Locate the cell with the specified text and output its [x, y] center coordinate. 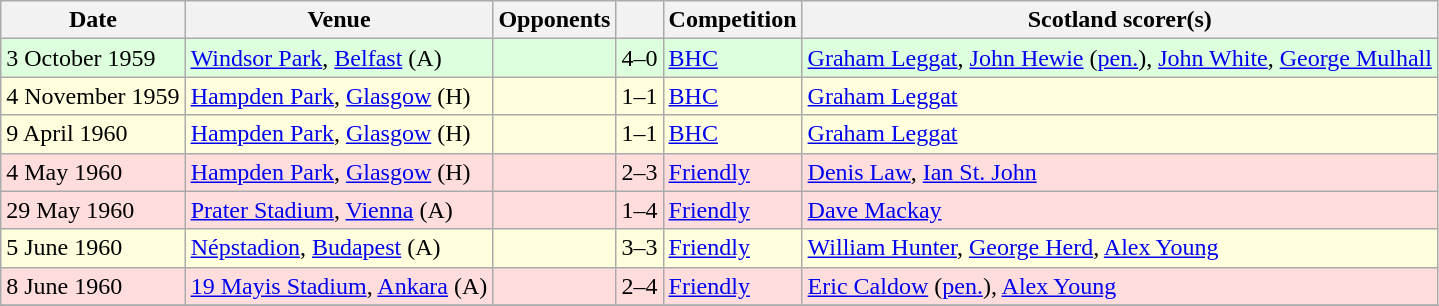
Dave Mackay [1120, 210]
Graham Leggat, John Hewie (pen.), John White, George Mulhall [1120, 58]
4 November 1959 [93, 96]
Denis Law, Ian St. John [1120, 172]
Windsor Park, Belfast (A) [339, 58]
9 April 1960 [93, 134]
8 June 1960 [93, 286]
Scotland scorer(s) [1120, 20]
Népstadion, Budapest (A) [339, 248]
4 May 1960 [93, 172]
Eric Caldow (pen.), Alex Young [1120, 286]
Opponents [554, 20]
Competition [732, 20]
2–3 [640, 172]
Date [93, 20]
4–0 [640, 58]
Prater Stadium, Vienna (A) [339, 210]
William Hunter, George Herd, Alex Young [1120, 248]
2–4 [640, 286]
1–4 [640, 210]
29 May 1960 [93, 210]
5 June 1960 [93, 248]
3 October 1959 [93, 58]
19 Mayis Stadium, Ankara (A) [339, 286]
Venue [339, 20]
3–3 [640, 248]
